Scan for the cell matching the given text and deliver its (x, y) coordinate at center. 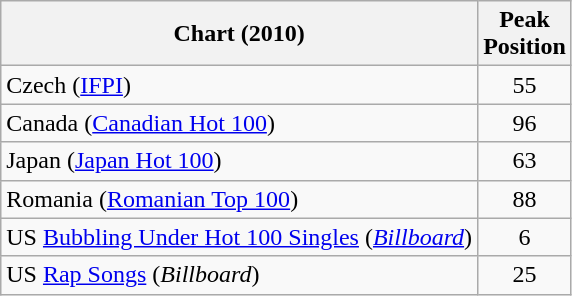
Chart (2010) (240, 34)
55 (525, 85)
63 (525, 161)
25 (525, 275)
6 (525, 237)
Romania (Romanian Top 100) (240, 199)
Japan (Japan Hot 100) (240, 161)
88 (525, 199)
US Bubbling Under Hot 100 Singles (Billboard) (240, 237)
96 (525, 123)
US Rap Songs (Billboard) (240, 275)
Czech (IFPI) (240, 85)
Peak Position (525, 34)
Canada (Canadian Hot 100) (240, 123)
